Search for the cell housing the specified text and yield its (X, Y) center coordinate. 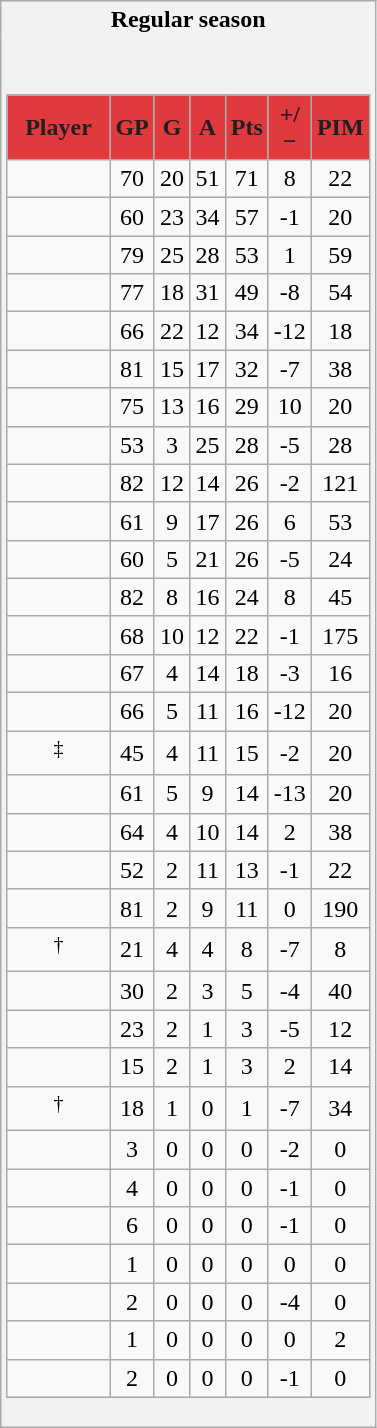
121 (340, 483)
Player (58, 128)
77 (132, 293)
67 (132, 673)
57 (246, 217)
-8 (290, 293)
52 (132, 870)
31 (208, 293)
29 (246, 407)
PIM (340, 128)
49 (246, 293)
Pts (246, 128)
‡ (58, 754)
54 (340, 293)
GP (132, 128)
75 (132, 407)
+/− (290, 128)
64 (132, 832)
79 (132, 255)
190 (340, 908)
32 (246, 369)
Regular season (188, 20)
71 (246, 179)
51 (208, 179)
175 (340, 635)
70 (132, 179)
40 (340, 991)
68 (132, 635)
G (172, 128)
-13 (290, 794)
59 (340, 255)
30 (132, 991)
A (208, 128)
-3 (290, 673)
